For the text-containing cell, return its midpoint in (X, Y) coordinate format. 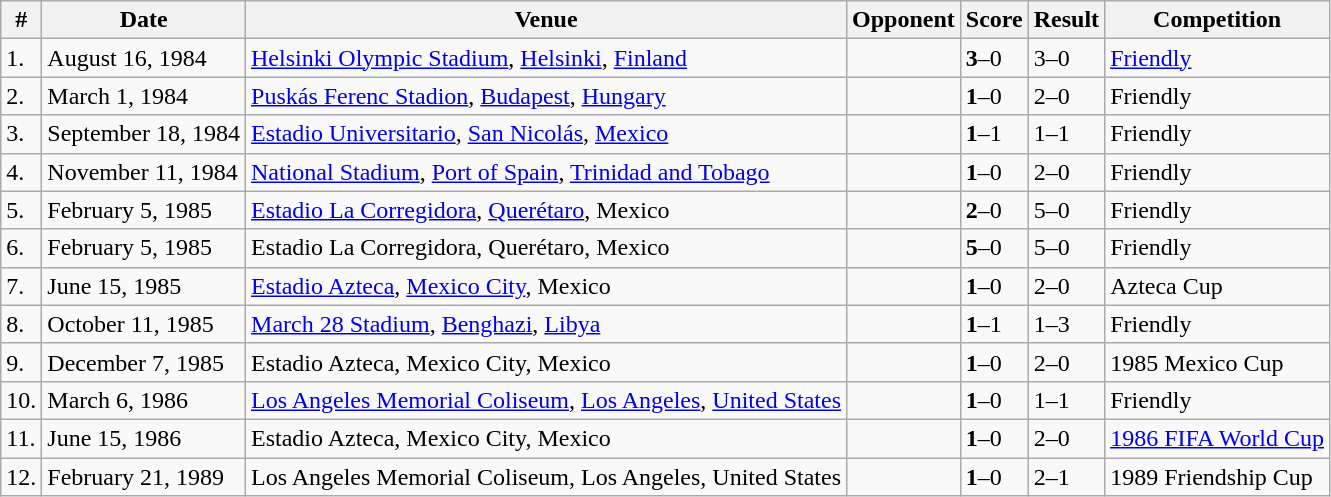
10. (22, 400)
Score (994, 20)
Helsinki Olympic Stadium, Helsinki, Finland (546, 58)
11. (22, 438)
Opponent (904, 20)
3. (22, 134)
Competition (1218, 20)
March 28 Stadium, Benghazi, Libya (546, 324)
1986 FIFA World Cup (1218, 438)
June 15, 1986 (144, 438)
Estadio Universitario, San Nicolás, Mexico (546, 134)
Azteca Cup (1218, 286)
National Stadium, Port of Spain, Trinidad and Tobago (546, 172)
4. (22, 172)
9. (22, 362)
August 16, 1984 (144, 58)
1985 Mexico Cup (1218, 362)
6. (22, 248)
March 6, 1986 (144, 400)
November 11, 1984 (144, 172)
Date (144, 20)
# (22, 20)
December 7, 1985 (144, 362)
February 21, 1989 (144, 477)
2–1 (1066, 477)
September 18, 1984 (144, 134)
Result (1066, 20)
2. (22, 96)
Venue (546, 20)
October 11, 1985 (144, 324)
12. (22, 477)
1989 Friendship Cup (1218, 477)
1. (22, 58)
5. (22, 210)
June 15, 1985 (144, 286)
8. (22, 324)
7. (22, 286)
1–3 (1066, 324)
Puskás Ferenc Stadion, Budapest, Hungary (546, 96)
March 1, 1984 (144, 96)
